For the text-containing cell, return its midpoint in [x, y] coordinate format. 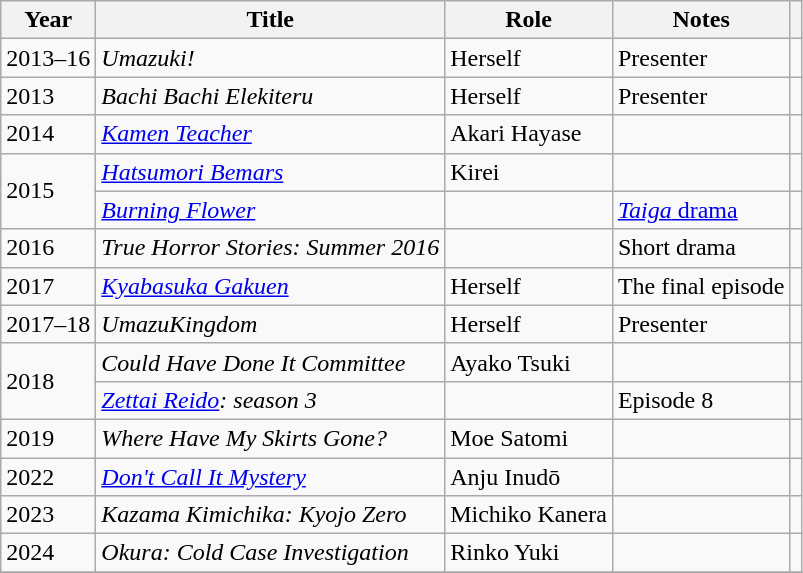
Ayako Tsuki [529, 362]
2022 [48, 477]
Anju Inudō [529, 477]
2023 [48, 515]
2015 [48, 191]
Role [529, 20]
Notes [701, 20]
2017 [48, 286]
Episode 8 [701, 400]
2014 [48, 134]
Bachi Bachi Elekiteru [270, 96]
2017–18 [48, 324]
Moe Satomi [529, 438]
UmazuKingdom [270, 324]
Short drama [701, 248]
Where Have My Skirts Gone? [270, 438]
2024 [48, 553]
Umazuki! [270, 58]
Kirei [529, 172]
Akari Hayase [529, 134]
2013–16 [48, 58]
2016 [48, 248]
Title [270, 20]
Zettai Reido: season 3 [270, 400]
2013 [48, 96]
Could Have Done It Committee [270, 362]
True Horror Stories: Summer 2016 [270, 248]
2019 [48, 438]
Don't Call It Mystery [270, 477]
Burning Flower [270, 210]
Hatsumori Bemars [270, 172]
The final episode [701, 286]
Taiga drama [701, 210]
Kyabasuka Gakuen [270, 286]
Year [48, 20]
Kamen Teacher [270, 134]
2018 [48, 381]
Michiko Kanera [529, 515]
Rinko Yuki [529, 553]
Okura: Cold Case Investigation [270, 553]
Kazama Kimichika: Kyojo Zero [270, 515]
